Search for the cell housing the specified text and yield its [X, Y] center coordinate. 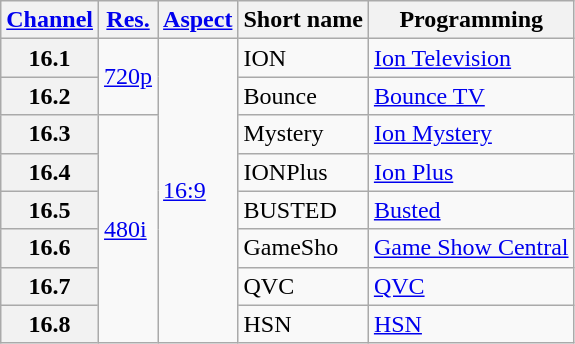
480i [128, 229]
ION [303, 58]
Res. [128, 20]
BUSTED [303, 210]
16:9 [198, 191]
16.1 [50, 58]
GameSho [303, 248]
16.2 [50, 96]
Channel [50, 20]
Bounce [303, 96]
Mystery [303, 134]
Aspect [198, 20]
Programming [471, 20]
16.6 [50, 248]
Bounce TV [471, 96]
16.3 [50, 134]
16.7 [50, 286]
16.5 [50, 210]
Short name [303, 20]
IONPlus [303, 172]
16.4 [50, 172]
Ion Television [471, 58]
Game Show Central [471, 248]
720p [128, 77]
Busted [471, 210]
16.8 [50, 324]
Ion Mystery [471, 134]
Ion Plus [471, 172]
